Return (x, y) of the center of cell containing provided text 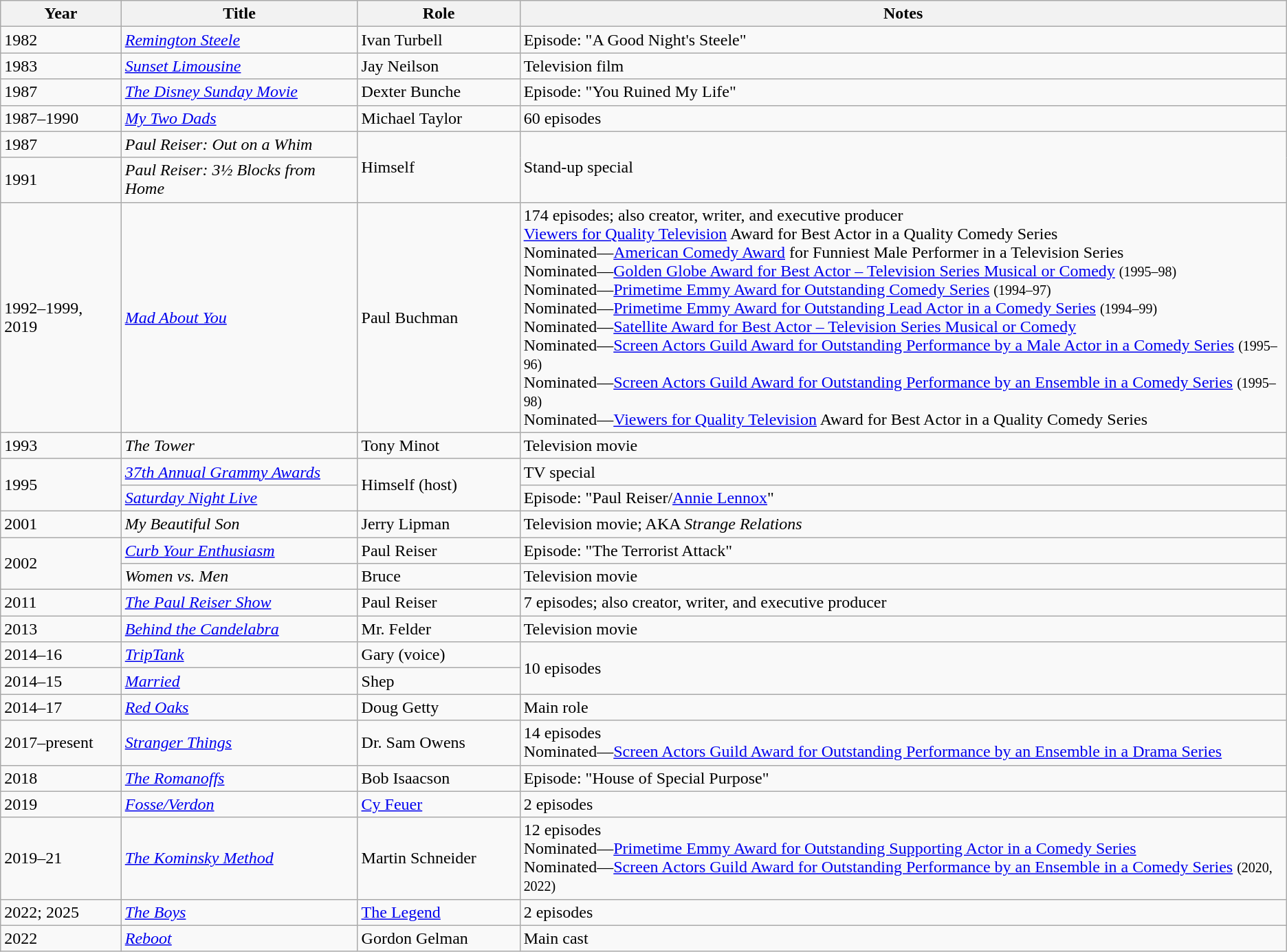
Jay Neilson (439, 66)
10 episodes (903, 668)
Role (439, 14)
Red Oaks (239, 707)
1991 (60, 180)
2014–15 (60, 681)
The Legend (439, 912)
Sunset Limousine (239, 66)
Women vs. Men (239, 577)
Television film (903, 66)
The Boys (239, 912)
Year (60, 14)
1987–1990 (60, 118)
2017–present (60, 742)
Himself (host) (439, 485)
1982 (60, 40)
2018 (60, 778)
Michael Taylor (439, 118)
The Romanoffs (239, 778)
Episode: "House of Special Purpose" (903, 778)
60 episodes (903, 118)
Jerry Lipman (439, 524)
The Tower (239, 445)
Gordon Gelman (439, 938)
Doug Getty (439, 707)
1995 (60, 485)
Episode: "The Terrorist Attack" (903, 551)
Himself (439, 166)
Paul Reiser: 3½ Blocks from Home (239, 180)
14 episodesNominated—Screen Actors Guild Award for Outstanding Performance by an Ensemble in a Drama Series (903, 742)
2019–21 (60, 858)
The Disney Sunday Movie (239, 92)
Fosse/Verdon (239, 804)
Dr. Sam Owens (439, 742)
Tony Minot (439, 445)
1992–1999, 2019 (60, 318)
Martin Schneider (439, 858)
Behind the Candelabra (239, 629)
Stranger Things (239, 742)
Paul Buchman (439, 318)
2022; 2025 (60, 912)
Episode: "You Ruined My Life" (903, 92)
Mr. Felder (439, 629)
Saturday Night Live (239, 498)
Married (239, 681)
2001 (60, 524)
Cy Feuer (439, 804)
My Beautiful Son (239, 524)
1983 (60, 66)
2014–16 (60, 655)
7 episodes; also creator, writer, and executive producer (903, 603)
Curb Your Enthusiasm (239, 551)
Main cast (903, 938)
Gary (voice) (439, 655)
TripTank (239, 655)
Episode: "A Good Night's Steele" (903, 40)
My Two Dads (239, 118)
Bob Isaacson (439, 778)
37th Annual Grammy Awards (239, 472)
Television movie; AKA Strange Relations (903, 524)
The Paul Reiser Show (239, 603)
Paul Reiser: Out on a Whim (239, 144)
2002 (60, 564)
1993 (60, 445)
2013 (60, 629)
Bruce (439, 577)
Episode: "Paul Reiser/Annie Lennox" (903, 498)
2019 (60, 804)
TV special (903, 472)
Main role (903, 707)
Shep (439, 681)
Reboot (239, 938)
Ivan Turbell (439, 40)
The Kominsky Method (239, 858)
Remington Steele (239, 40)
Mad About You (239, 318)
Title (239, 14)
Notes (903, 14)
2014–17 (60, 707)
2011 (60, 603)
Stand-up special (903, 166)
2022 (60, 938)
Dexter Bunche (439, 92)
